Search for the cell housing the specified text and yield its (X, Y) center coordinate. 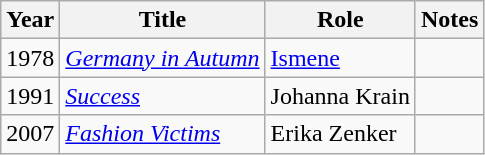
Germany in Autumn (162, 58)
Role (340, 20)
Notes (449, 20)
Erika Zenker (340, 134)
Ismene (340, 58)
2007 (30, 134)
Johanna Krain (340, 96)
Title (162, 20)
Year (30, 20)
1991 (30, 96)
Success (162, 96)
1978 (30, 58)
Fashion Victims (162, 134)
